Return the [X, Y] coordinate for the center point of the cell that contains the specified text.  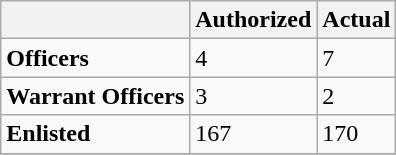
Authorized [254, 20]
Enlisted [96, 134]
Warrant Officers [96, 96]
7 [356, 58]
167 [254, 134]
Actual [356, 20]
4 [254, 58]
170 [356, 134]
Officers [96, 58]
3 [254, 96]
2 [356, 96]
